Search for the cell housing the specified text and yield its (X, Y) center coordinate. 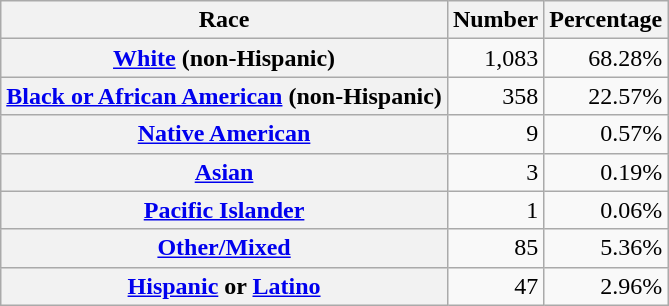
85 (495, 248)
Other/Mixed (224, 248)
9 (495, 134)
1 (495, 210)
2.96% (606, 286)
358 (495, 96)
Number (495, 20)
Native American (224, 134)
Pacific Islander (224, 210)
Race (224, 20)
3 (495, 172)
Percentage (606, 20)
22.57% (606, 96)
1,083 (495, 58)
47 (495, 286)
White (non-Hispanic) (224, 58)
5.36% (606, 248)
0.19% (606, 172)
Asian (224, 172)
Hispanic or Latino (224, 286)
68.28% (606, 58)
Black or African American (non-Hispanic) (224, 96)
0.06% (606, 210)
0.57% (606, 134)
